From the cell containing the given text, extract its center point as (X, Y) coordinate. 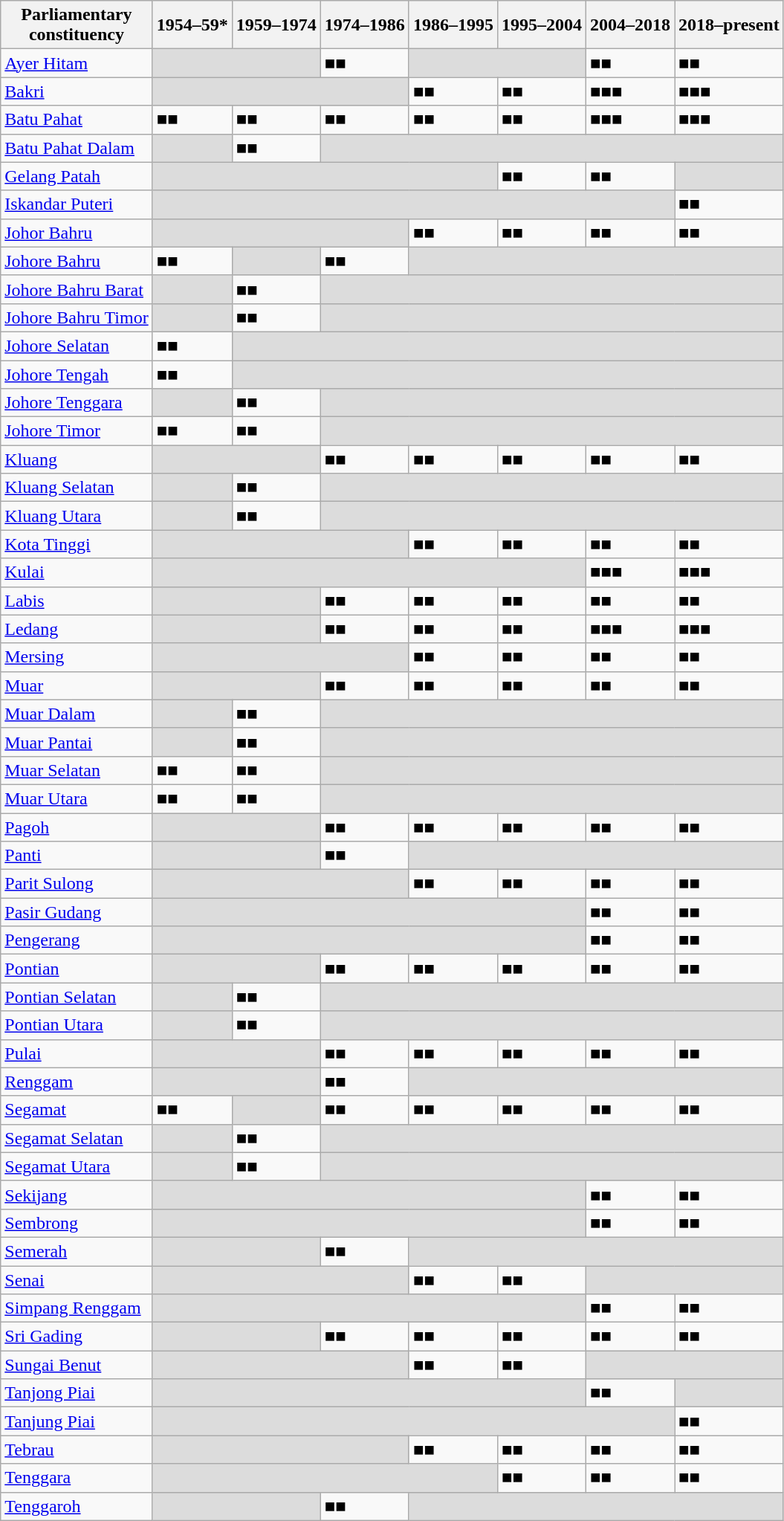
1974–1986 (364, 25)
Sungai Benut (77, 1365)
Parit Sulong (77, 884)
Johore Tengah (77, 374)
Tebrau (77, 1450)
1954–59* (192, 25)
Pontian (77, 969)
Iskandar Puteri (77, 204)
Muar Pantai (77, 742)
Kluang Utara (77, 516)
Kluang Selatan (77, 488)
Muar Selatan (77, 770)
Gelang Patah (77, 176)
1995–2004 (541, 25)
Simpang Renggam (77, 1308)
1959–1974 (276, 25)
Batu Pahat Dalam (77, 148)
Batu Pahat (77, 120)
Tenggara (77, 1478)
Segamat Selatan (77, 1138)
Johor Bahru (77, 233)
Kota Tinggi (77, 544)
Pontian Utara (77, 1025)
Renggam (77, 1082)
Sri Gading (77, 1337)
2004–2018 (630, 25)
Johore Bahru Barat (77, 289)
Segamat (77, 1110)
Tanjong Piai (77, 1393)
Muar (77, 685)
Johore Selatan (77, 346)
Ayer Hitam (77, 63)
Senai (77, 1279)
Tenggaroh (77, 1506)
Johore Tenggara (77, 403)
Sekijang (77, 1195)
Tanjung Piai (77, 1421)
Semerah (77, 1251)
Ledang (77, 629)
Muar Dalam (77, 714)
Muar Utara (77, 798)
Johore Bahru Timor (77, 317)
2018–present (730, 25)
Panti (77, 856)
Johore Timor (77, 431)
Mersing (77, 657)
Kulai (77, 572)
Pasir Gudang (77, 912)
Pulai (77, 1053)
Kluang (77, 459)
1986–1995 (453, 25)
Pontian Selatan (77, 997)
Pengerang (77, 940)
Bakri (77, 91)
Parliamentaryconstituency (77, 25)
Labis (77, 601)
Sembrong (77, 1223)
Segamat Utara (77, 1166)
Pagoh (77, 827)
Johore Bahru (77, 261)
